Identify which cell holds the provided text, then report its (X, Y) central coordinate. 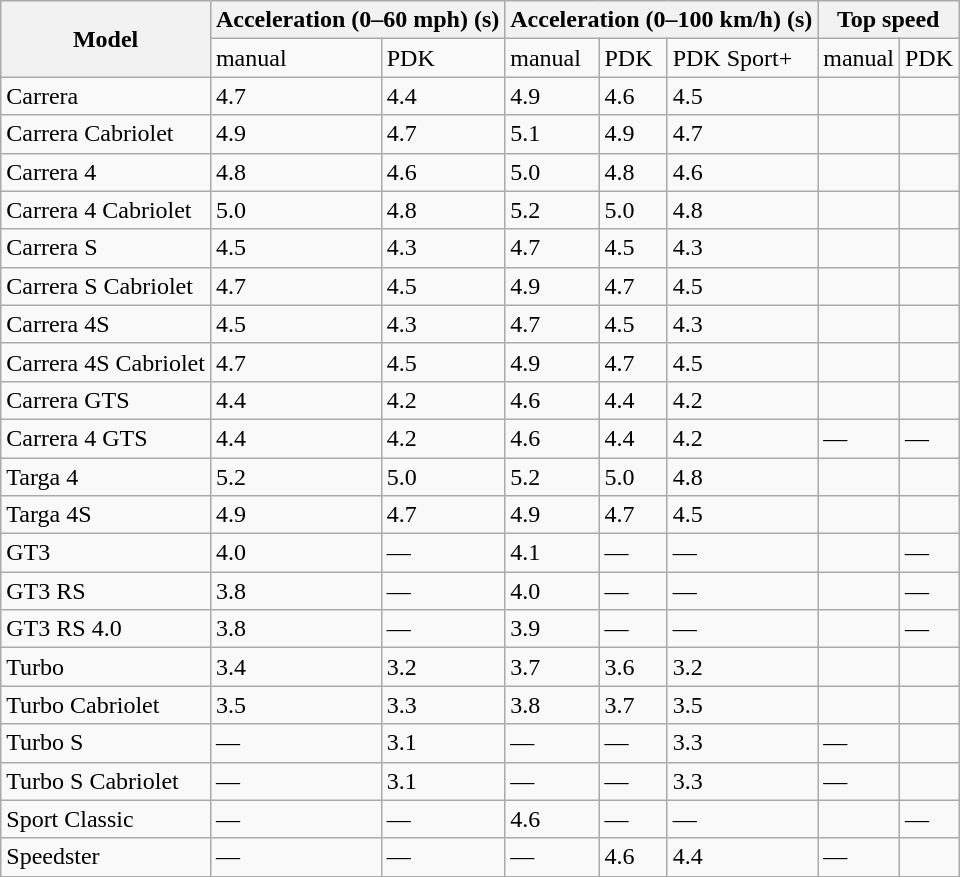
Carrera (106, 96)
Carrera S Cabriolet (106, 286)
Targa 4 (106, 477)
Carrera 4S Cabriolet (106, 362)
Turbo S (106, 743)
Acceleration (0–100 km/h) (s) (662, 20)
Turbo S Cabriolet (106, 781)
Carrera Cabriolet (106, 134)
Carrera 4S (106, 324)
GT3 RS 4.0 (106, 629)
Carrera 4 (106, 172)
Carrera S (106, 248)
Acceleration (0–60 mph) (s) (357, 20)
Turbo Cabriolet (106, 705)
3.9 (552, 629)
Carrera GTS (106, 400)
5.1 (552, 134)
Top speed (888, 20)
Speedster (106, 857)
Carrera 4 GTS (106, 438)
Carrera 4 Cabriolet (106, 210)
3.4 (296, 667)
Model (106, 39)
GT3 (106, 553)
GT3 RS (106, 591)
Targa 4S (106, 515)
Turbo (106, 667)
Sport Classic (106, 819)
3.6 (633, 667)
4.1 (552, 553)
PDK Sport+ (742, 58)
